Scan for the cell matching the given text and deliver its [x, y] coordinate at center. 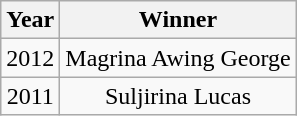
Winner [178, 20]
2011 [30, 96]
Suljirina Lucas [178, 96]
2012 [30, 58]
Magrina Awing George [178, 58]
Year [30, 20]
